Output the [X, Y] coordinate of the center of the cell containing the given text.  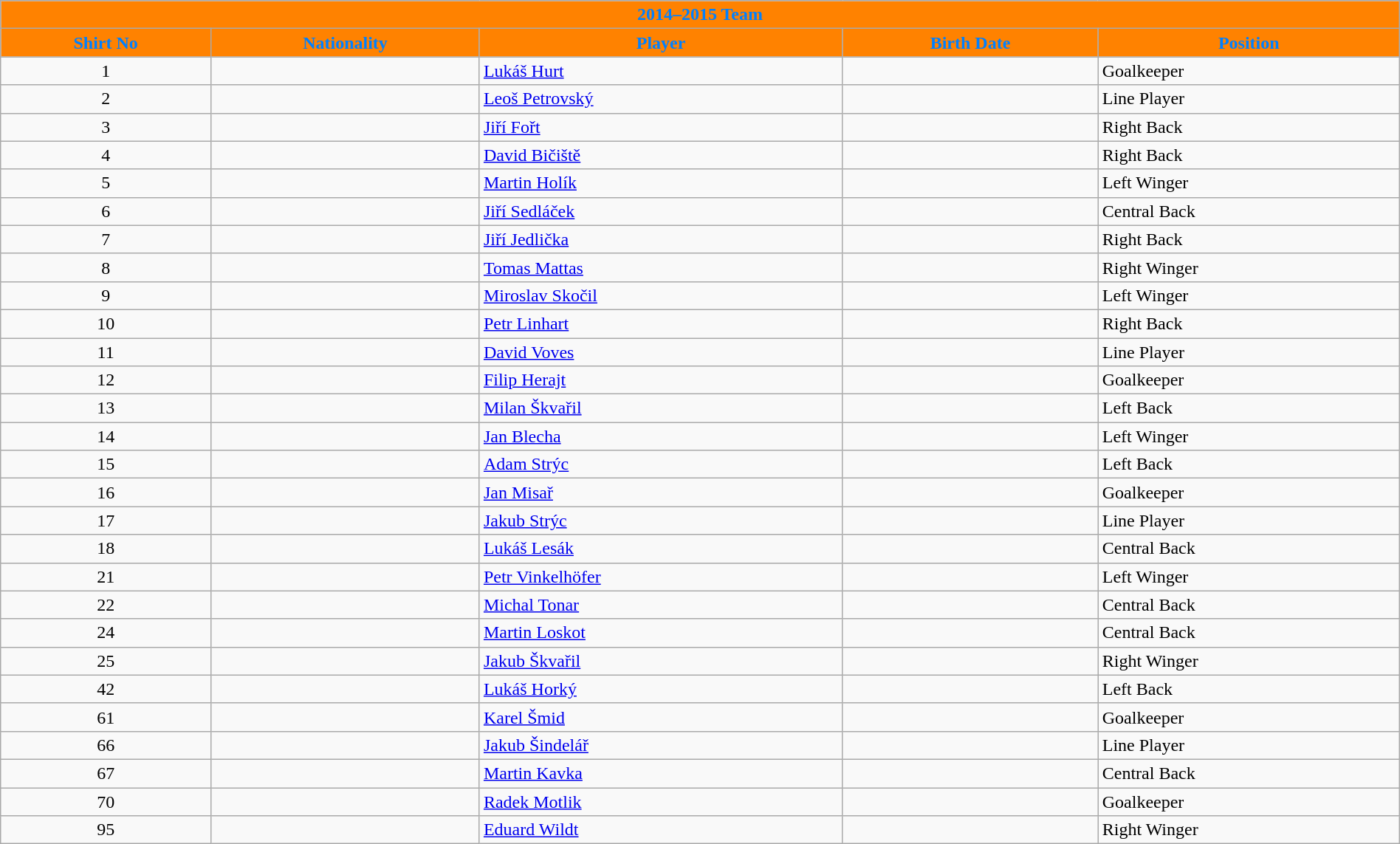
Tomas Mattas [660, 267]
Lukáš Hurt [660, 71]
1 [106, 71]
Jakub Škvařil [660, 661]
Petr Vinkelhöfer [660, 577]
17 [106, 521]
Martin Loskot [660, 633]
Jiří Fořt [660, 127]
Shirt No [106, 43]
Adam Strýc [660, 464]
Jiří Jedlička [660, 239]
16 [106, 493]
14 [106, 436]
2 [106, 99]
Petr Linhart [660, 323]
Miroslav Skočil [660, 295]
Lukáš Lesák [660, 549]
Filip Herajt [660, 380]
15 [106, 464]
Jakub Strýc [660, 521]
Jiří Sedláček [660, 211]
4 [106, 155]
Nationality [346, 43]
Milan Škvařil [660, 408]
25 [106, 661]
70 [106, 801]
13 [106, 408]
Radek Motlik [660, 801]
Jan Misař [660, 493]
18 [106, 549]
Martin Holík [660, 183]
12 [106, 380]
Lukáš Horký [660, 689]
6 [106, 211]
Michal Tonar [660, 605]
9 [106, 295]
Karel Šmid [660, 717]
11 [106, 352]
Position [1249, 43]
Leoš Petrovský [660, 99]
7 [106, 239]
Birth Date [970, 43]
David Bičiště [660, 155]
Jan Blecha [660, 436]
Martin Kavka [660, 773]
8 [106, 267]
5 [106, 183]
3 [106, 127]
22 [106, 605]
2014–2015 Team [700, 15]
21 [106, 577]
66 [106, 745]
Jakub Šindelář [660, 745]
42 [106, 689]
95 [106, 830]
Player [660, 43]
61 [106, 717]
Eduard Wildt [660, 830]
David Voves [660, 352]
10 [106, 323]
24 [106, 633]
67 [106, 773]
